Find where the given text appears and provide that cell's center as (X, Y) coordinate. 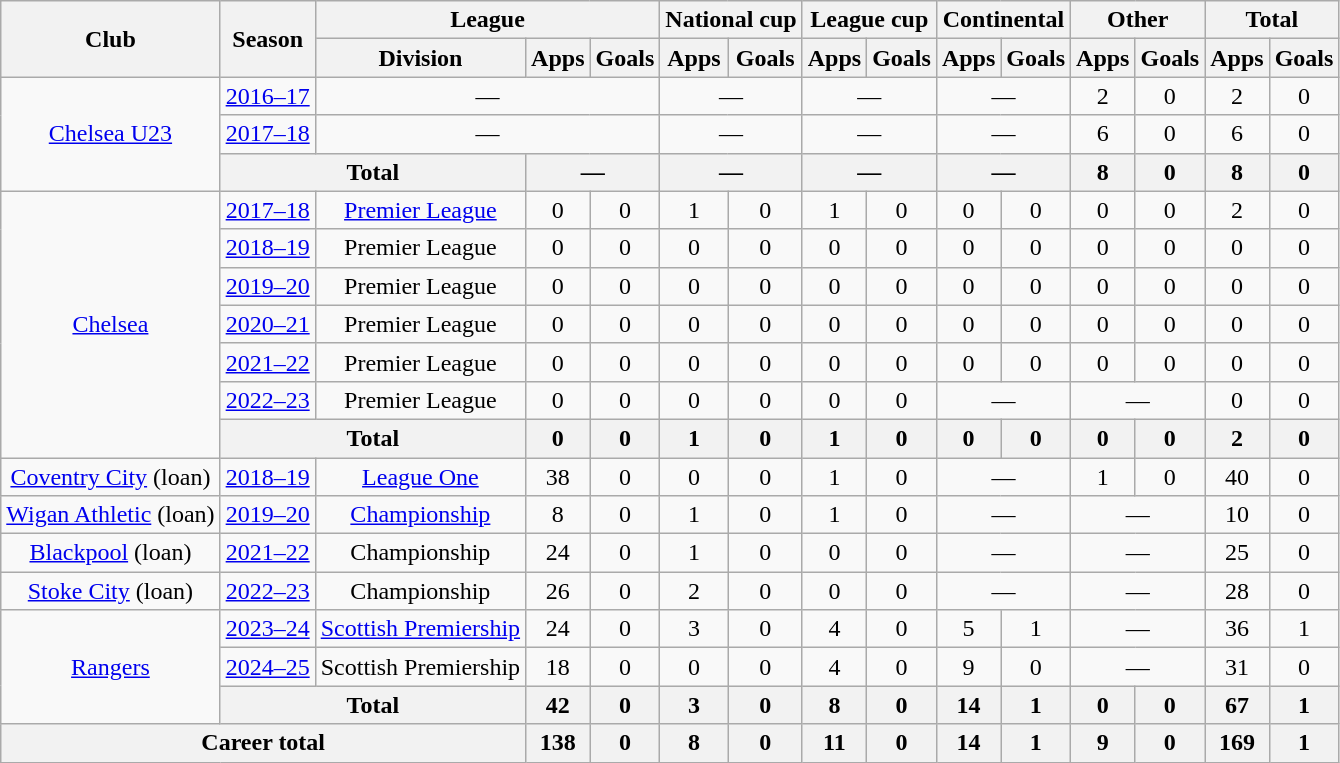
Rangers (110, 667)
Chelsea (110, 324)
Career total (264, 743)
169 (1237, 743)
28 (1237, 591)
2023–24 (268, 629)
2024–25 (268, 667)
Other (1138, 20)
National cup (731, 20)
18 (558, 667)
League One (420, 477)
Continental (1003, 20)
Chelsea U23 (110, 134)
2016–17 (268, 96)
Coventry City (loan) (110, 477)
Blackpool (loan) (110, 553)
Season (268, 39)
2020–21 (268, 324)
67 (1237, 705)
26 (558, 591)
11 (834, 743)
25 (1237, 553)
League cup (869, 20)
Club (110, 39)
Division (420, 58)
League (488, 20)
42 (558, 705)
36 (1237, 629)
138 (558, 743)
31 (1237, 667)
38 (558, 477)
Stoke City (loan) (110, 591)
10 (1237, 515)
40 (1237, 477)
5 (968, 629)
Wigan Athletic (loan) (110, 515)
